Extract the (X, Y) coordinate from the center of the cell holding the provided text.  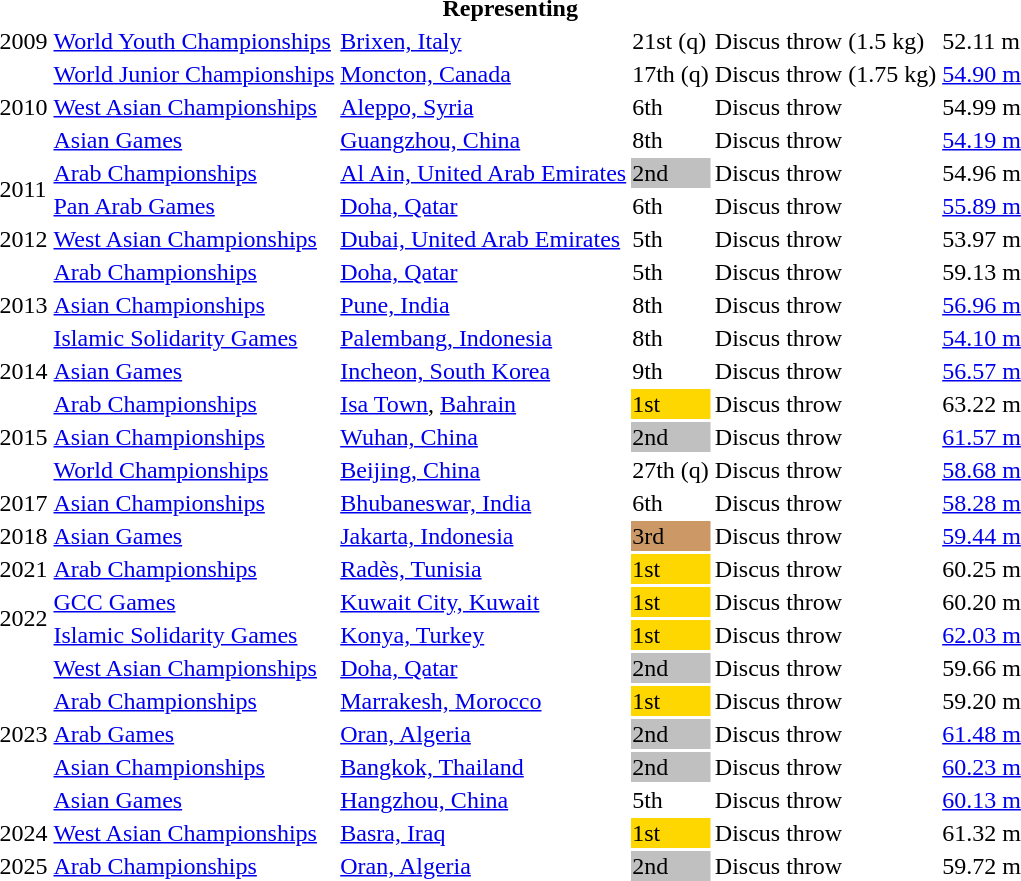
World Championships (194, 470)
Bhubaneswar, India (484, 503)
Aleppo, Syria (484, 107)
21st (q) (671, 41)
Incheon, South Korea (484, 371)
Al Ain, United Arab Emirates (484, 173)
3rd (671, 536)
Pan Arab Games (194, 206)
27th (q) (671, 470)
Pune, India (484, 305)
Kuwait City, Kuwait (484, 602)
9th (671, 371)
Konya, Turkey (484, 635)
World Youth Championships (194, 41)
Basra, Iraq (484, 833)
Radès, Tunisia (484, 569)
World Junior Championships (194, 74)
Brixen, Italy (484, 41)
Jakarta, Indonesia (484, 536)
Isa Town, Bahrain (484, 404)
17th (q) (671, 74)
GCC Games (194, 602)
Marrakesh, Morocco (484, 701)
Moncton, Canada (484, 74)
Dubai, United Arab Emirates (484, 239)
Beijing, China (484, 470)
Arab Games (194, 734)
Bangkok, Thailand (484, 767)
Guangzhou, China (484, 140)
Hangzhou, China (484, 800)
Palembang, Indonesia (484, 338)
Wuhan, China (484, 437)
Discus throw (1.75 kg) (825, 74)
Discus throw (1.5 kg) (825, 41)
